Return (X, Y) of the center of cell containing provided text 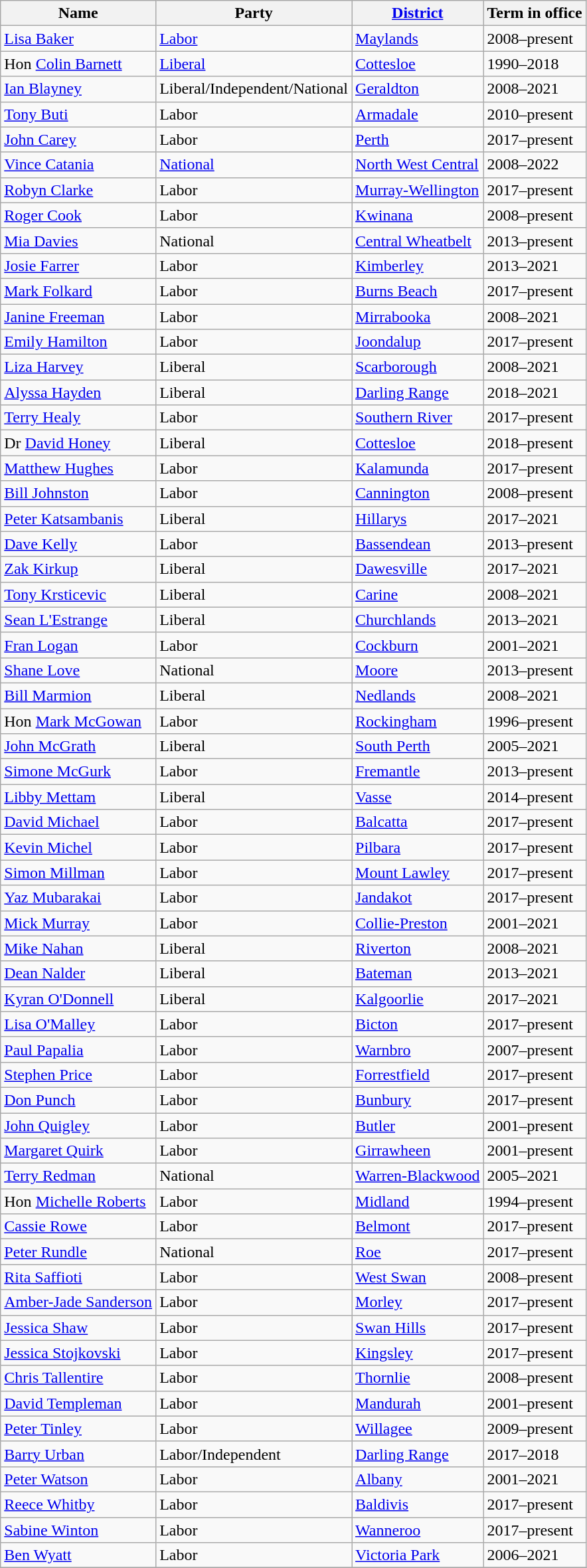
Term in office (535, 13)
Rita Saffioti (78, 1277)
Alyssa Hayden (78, 392)
Perth (418, 139)
Yaz Mubarakai (78, 898)
Kalgoorlie (418, 999)
Morley (418, 1302)
Hon Colin Barnett (78, 64)
Peter Rundle (78, 1252)
Mount Lawley (418, 873)
Chris Tallentire (78, 1378)
Simon Millman (78, 873)
Stephen Price (78, 1075)
Peter Katsambanis (78, 519)
Name (78, 13)
Girrawheen (418, 1151)
Peter Tinley (78, 1429)
Dave Kelly (78, 544)
Kalamunda (418, 468)
Zak Kirkup (78, 569)
Hon Mark McGowan (78, 721)
John Quigley (78, 1126)
Roger Cook (78, 215)
Robyn Clarke (78, 190)
Vince Catania (78, 165)
Jandakot (418, 898)
David Templeman (78, 1403)
Tony Buti (78, 114)
Fran Logan (78, 645)
Terry Redman (78, 1176)
Janine Freeman (78, 317)
Wanneroo (418, 1529)
West Swan (418, 1277)
Burns Beach (418, 291)
Mike Nahan (78, 948)
John Carey (78, 139)
District (418, 13)
Kimberley (418, 266)
Bateman (418, 974)
Hillarys (418, 519)
Kwinana (418, 215)
Kyran O'Donnell (78, 999)
Mark Folkard (78, 291)
2007–present (535, 1049)
2018–2021 (535, 392)
Albany (418, 1479)
Sean L'Estrange (78, 620)
Riverton (418, 948)
Swan Hills (418, 1328)
Willagee (418, 1429)
Dr David Honey (78, 443)
Mia Davies (78, 240)
Churchlands (418, 620)
Thornlie (418, 1378)
Dawesville (418, 569)
Warnbro (418, 1049)
Cannington (418, 493)
Belmont (418, 1227)
Central Wheatbelt (418, 240)
Lisa Baker (78, 39)
Shane Love (78, 670)
Maylands (418, 39)
2018–present (535, 443)
Southern River (418, 418)
Libby Mettam (78, 797)
Amber-Jade Sanderson (78, 1302)
Pilbara (418, 847)
North West Central (418, 165)
Mick Murray (78, 923)
Jessica Shaw (78, 1328)
2009–present (535, 1429)
2014–present (535, 797)
2008–2022 (535, 165)
Labor/Independent (254, 1454)
Joondalup (418, 342)
Party (254, 13)
Simone McGurk (78, 772)
Balcatta (418, 822)
Ben Wyatt (78, 1555)
Liberal/Independent/National (254, 89)
David Michael (78, 822)
Moore (418, 670)
1990–2018 (535, 64)
Nedlands (418, 695)
Sabine Winton (78, 1529)
Rockingham (418, 721)
Murray-Wellington (418, 190)
Matthew Hughes (78, 468)
Forrestfield (418, 1075)
2006–2021 (535, 1555)
2017–2018 (535, 1454)
Kevin Michel (78, 847)
Hon Michelle Roberts (78, 1201)
Cockburn (418, 645)
Terry Healy (78, 418)
Collie-Preston (418, 923)
Cassie Rowe (78, 1227)
Liza Harvey (78, 367)
Mirrabooka (418, 317)
Lisa O'Malley (78, 1024)
Ian Blayney (78, 89)
Bill Marmion (78, 695)
Warren-Blackwood (418, 1176)
Kingsley (418, 1353)
Dean Nalder (78, 974)
Bassendean (418, 544)
Armadale (418, 114)
Vasse (418, 797)
Scarborough (418, 367)
Carine (418, 594)
Butler (418, 1126)
Barry Urban (78, 1454)
Reece Whitby (78, 1504)
Baldivis (418, 1504)
Mandurah (418, 1403)
Geraldton (418, 89)
Peter Watson (78, 1479)
Emily Hamilton (78, 342)
Paul Papalia (78, 1049)
Midland (418, 1201)
Bicton (418, 1024)
1996–present (535, 721)
Margaret Quirk (78, 1151)
Jessica Stojkovski (78, 1353)
John McGrath (78, 746)
South Perth (418, 746)
Fremantle (418, 772)
Roe (418, 1252)
Josie Farrer (78, 266)
2010–present (535, 114)
Victoria Park (418, 1555)
Tony Krsticevic (78, 594)
1994–present (535, 1201)
Bill Johnston (78, 493)
Don Punch (78, 1100)
Bunbury (418, 1100)
